From the cell containing the given text, extract its center point as [X, Y] coordinate. 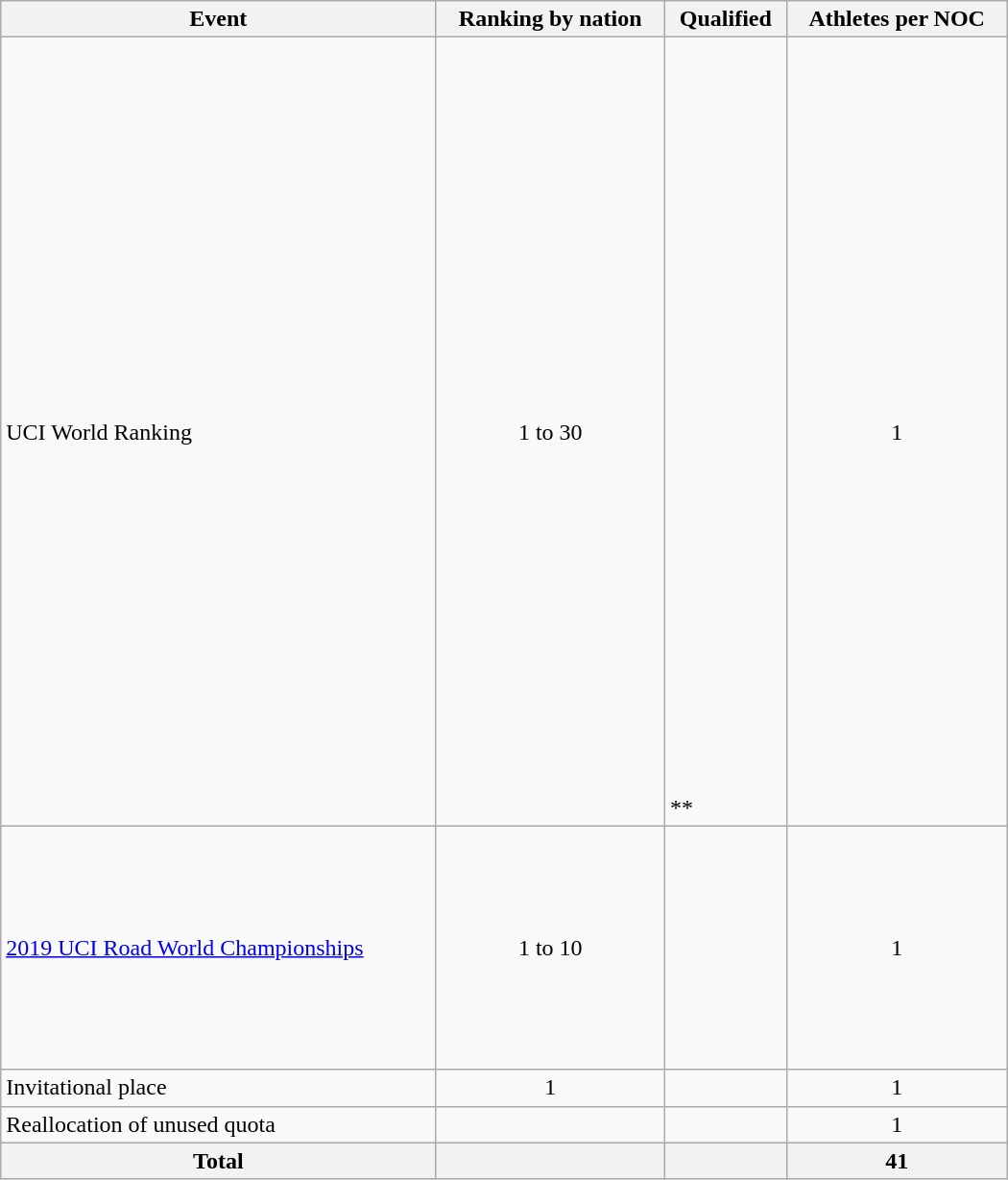
Ranking by nation [551, 19]
2019 UCI Road World Championships [219, 948]
Invitational place [219, 1088]
1 to 10 [551, 948]
Qualified [726, 19]
UCI World Ranking [219, 432]
Event [219, 19]
** [726, 432]
41 [897, 1161]
1 to 30 [551, 432]
Athletes per NOC [897, 19]
Reallocation of unused quota [219, 1124]
Total [219, 1161]
